Search for the cell housing the specified text and yield its (x, y) center coordinate. 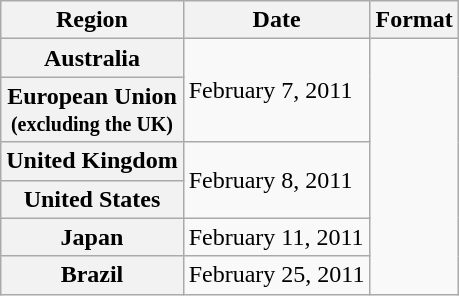
Region (92, 20)
Date (276, 20)
February 11, 2011 (276, 237)
United States (92, 199)
Australia (92, 58)
European Union (excluding the UK) (92, 110)
Format (414, 20)
February 7, 2011 (276, 90)
United Kingdom (92, 161)
Japan (92, 237)
February 8, 2011 (276, 180)
February 25, 2011 (276, 275)
Brazil (92, 275)
